Find where the given text appears and provide that cell's center as (x, y) coordinate. 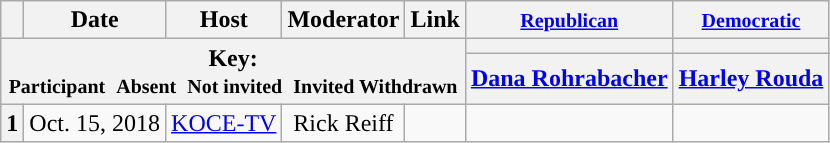
1 (12, 123)
KOCE-TV (224, 123)
Date (95, 20)
Republican (569, 20)
Moderator (344, 20)
Host (224, 20)
Harley Rouda (751, 78)
Link (435, 20)
Dana Rohrabacher (569, 78)
Oct. 15, 2018 (95, 123)
Rick Reiff (344, 123)
Democratic (751, 20)
Key: Participant Absent Not invited Invited Withdrawn (234, 72)
